Return (x, y) of the center of cell containing provided text 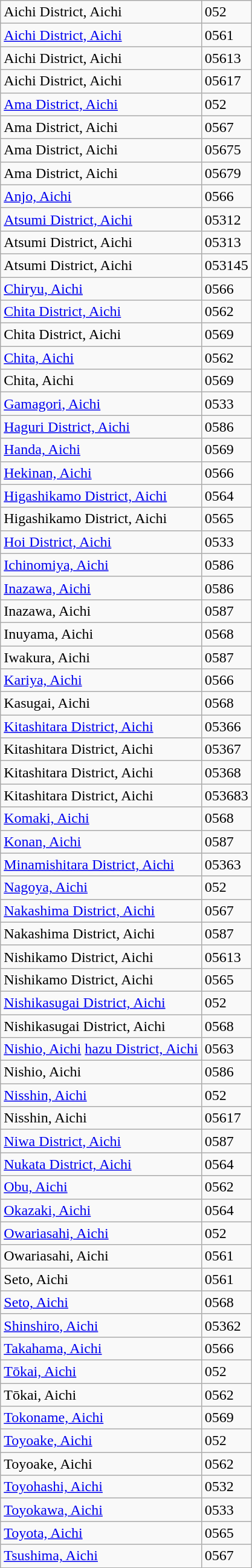
Kariya, Aichi (101, 680)
Obu, Aichi (101, 1187)
Ichinomiya, Aichi (101, 565)
Inuyama, Aichi (101, 634)
Gamagori, Aichi (101, 404)
Kasugai, Aichi (101, 703)
05368 (226, 772)
0532 (226, 1487)
053683 (226, 796)
05675 (226, 150)
05366 (226, 726)
Haguri District, Aichi (101, 427)
Konan, Aichi (101, 842)
Hoi District, Aichi (101, 542)
Niwa District, Aichi (101, 1141)
Okazaki, Aichi (101, 1210)
Tokoname, Aichi (101, 1418)
Anjo, Aichi (101, 196)
Handa, Aichi (101, 450)
05362 (226, 1325)
Toyohashi, Aichi (101, 1487)
Takahama, Aichi (101, 1348)
Nukata District, Aichi (101, 1164)
0563 (226, 1049)
Toyokawa, Aichi (101, 1510)
Nishio, Aichi (101, 1072)
05313 (226, 242)
Nishio, Aichi hazu District, Aichi (101, 1049)
Nagoya, Aichi (101, 888)
Shinshiro, Aichi (101, 1325)
Komaki, Aichi (101, 819)
05367 (226, 749)
Tsushima, Aichi (101, 1556)
05679 (226, 173)
053145 (226, 265)
Iwakura, Aichi (101, 657)
05312 (226, 219)
Hekinan, Aichi (101, 473)
Toyota, Aichi (101, 1533)
Chiryu, Aichi (101, 289)
05363 (226, 865)
Minamishitara District, Aichi (101, 865)
